Output the (X, Y) coordinate of the center of the cell containing the given text.  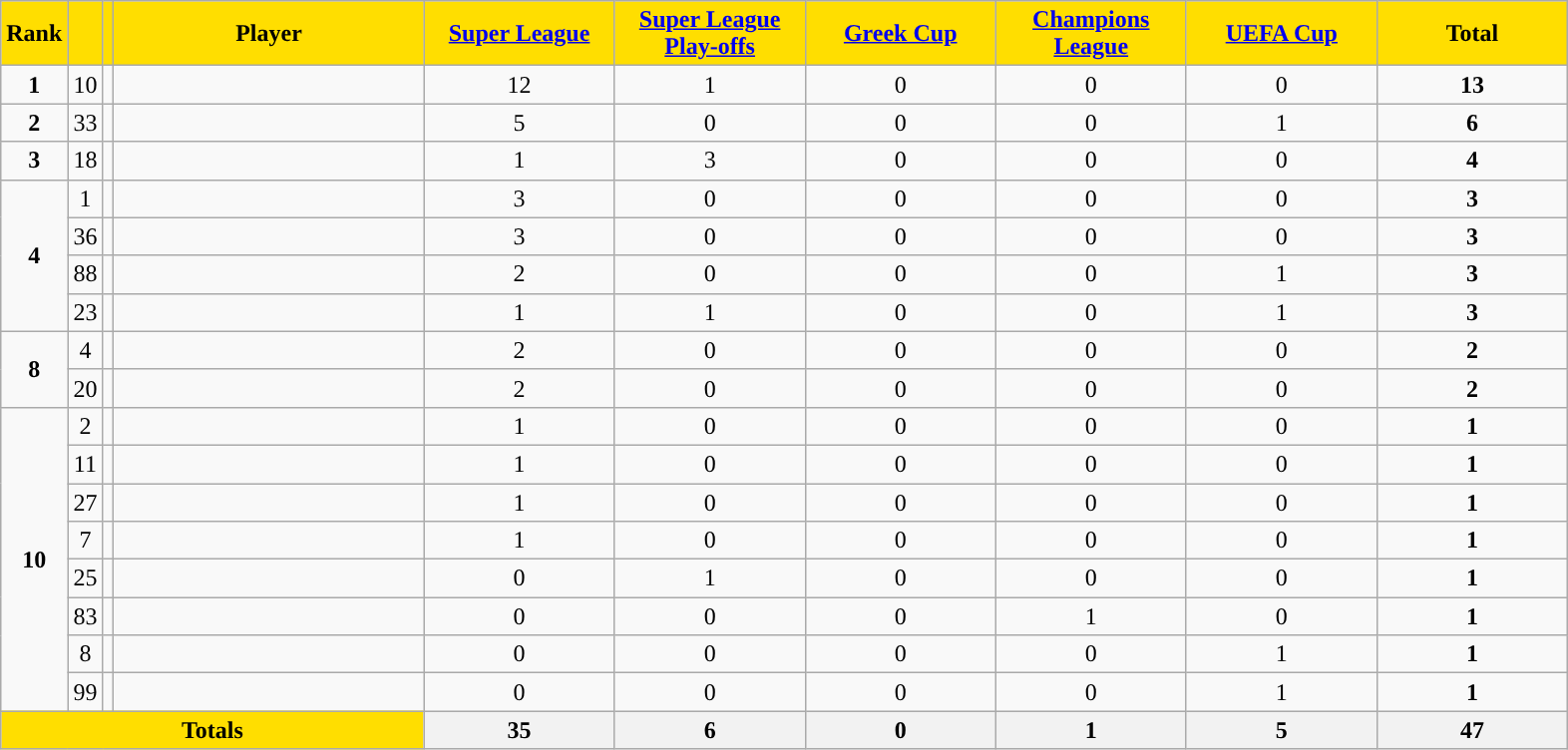
18 (86, 161)
25 (86, 578)
Super League (519, 34)
Player (269, 34)
23 (86, 312)
13 (1472, 85)
20 (86, 388)
Champions League (1091, 34)
Greek Cup (900, 34)
Super League Play-offs (710, 34)
UEFA Cup (1281, 34)
99 (86, 692)
83 (86, 616)
11 (86, 464)
7 (86, 541)
35 (519, 730)
47 (1472, 730)
Total (1472, 34)
12 (519, 85)
Totals (212, 730)
27 (86, 502)
33 (86, 123)
36 (86, 236)
88 (86, 274)
Rank (34, 34)
